Determine the (x, y) coordinate at the center of the cell enclosing the given text.  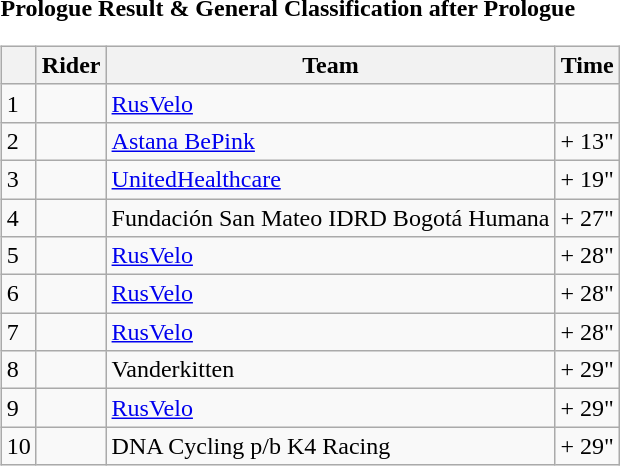
3 (18, 179)
+ 19" (587, 179)
4 (18, 217)
Rider (71, 65)
10 (18, 446)
5 (18, 256)
6 (18, 294)
1 (18, 103)
2 (18, 141)
Team (330, 65)
8 (18, 370)
UnitedHealthcare (330, 179)
9 (18, 408)
+ 27" (587, 217)
Fundación San Mateo IDRD Bogotá Humana (330, 217)
Time (587, 65)
+ 13" (587, 141)
Vanderkitten (330, 370)
7 (18, 332)
Astana BePink (330, 141)
DNA Cycling p/b K4 Racing (330, 446)
